Detect which cell encompasses the target text, then output its (X, Y) center coordinate. 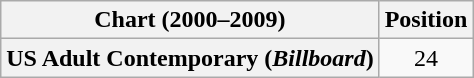
Position (426, 20)
24 (426, 58)
Chart (2000–2009) (190, 20)
US Adult Contemporary (Billboard) (190, 58)
